Identify which cell holds the provided text, then report its (x, y) central coordinate. 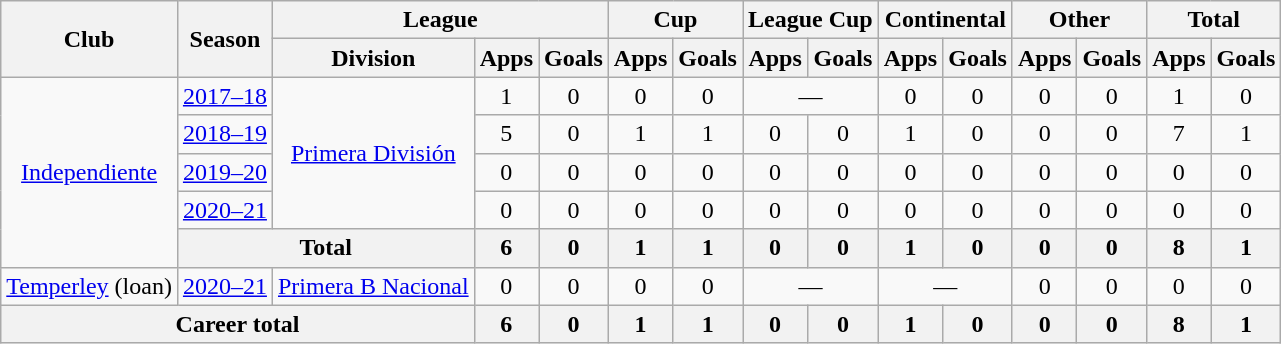
Cup (675, 20)
Independiente (90, 172)
Career total (238, 324)
Primera División (373, 153)
Season (224, 39)
7 (1179, 134)
2019–20 (224, 172)
Continental (945, 20)
Division (373, 58)
League Cup (810, 20)
2018–19 (224, 134)
Primera B Nacional (373, 286)
League (440, 20)
Temperley (loan) (90, 286)
Other (1079, 20)
2017–18 (224, 96)
Club (90, 39)
5 (506, 134)
